Extract the [x, y] coordinate from the center of the cell holding the provided text.  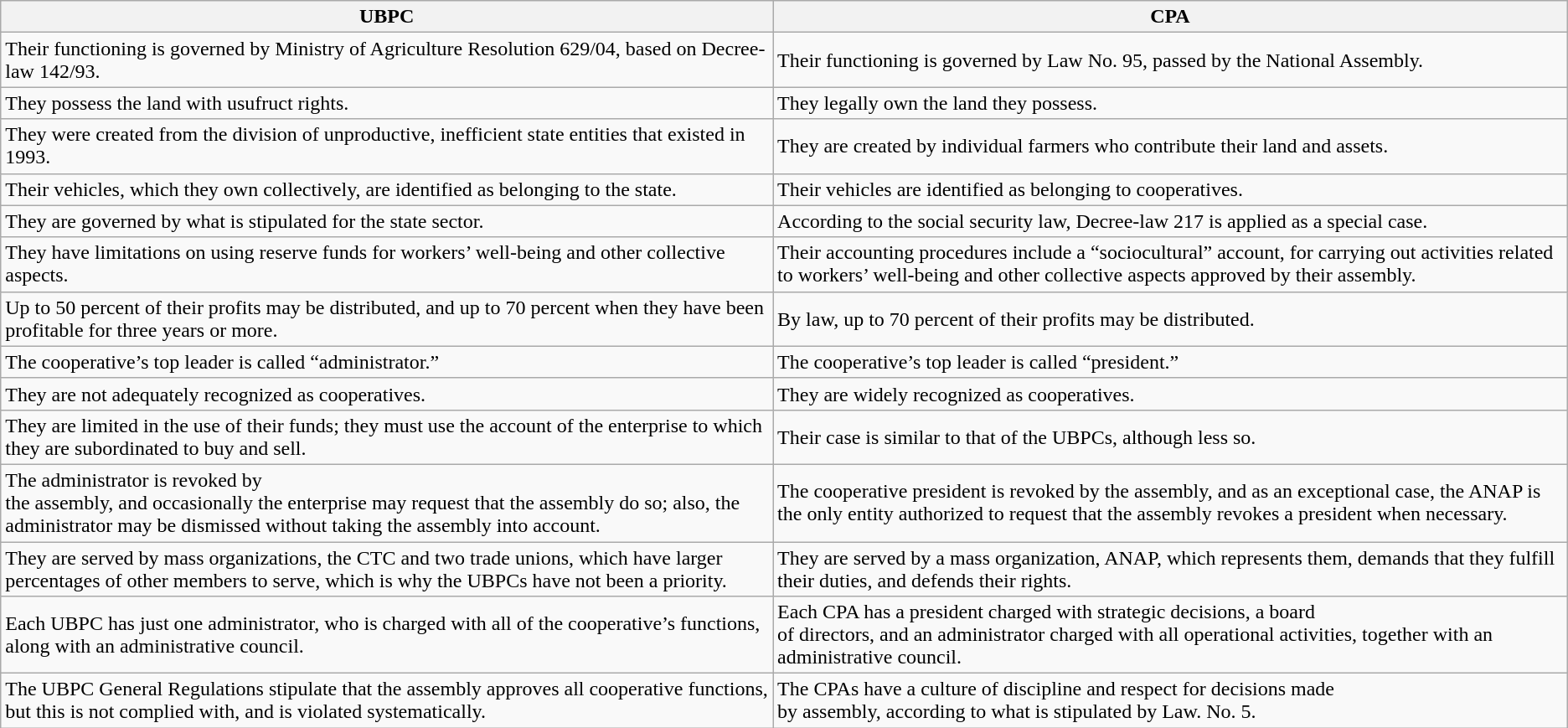
They possess the land with usufruct rights. [387, 103]
They are created by individual farmers who contribute their land and assets. [1171, 146]
They legally own the land they possess. [1171, 103]
They are not adequately recognized as cooperatives. [387, 394]
CPA [1171, 17]
The cooperative’s top leader is called “administrator.” [387, 362]
The CPAs have a culture of discipline and respect for decisions madeby assembly, according to what is stipulated by Law. No. 5. [1171, 700]
Their case is similar to that of the UBPCs, although less so. [1171, 437]
They have limitations on using reserve funds for workers’ well-being and other collective aspects. [387, 265]
Up to 50 percent of their profits may be distributed, and up to 70 percent when they have been profitable for three years or more. [387, 318]
UBPC [387, 17]
Each UBPC has just one administrator, who is charged with all of the cooperative’s functions, along with an administrative council. [387, 635]
Their vehicles are identified as belonging to cooperatives. [1171, 189]
Their vehicles, which they own collectively, are identified as belonging to the state. [387, 189]
They are served by a mass organization, ANAP, which represents them, demands that they fulfill their duties, and defends their rights. [1171, 568]
According to the social security law, Decree-law 217 is applied as a special case. [1171, 221]
They are widely recognized as cooperatives. [1171, 394]
Their functioning is governed by Law No. 95, passed by the National Assembly. [1171, 60]
They are limited in the use of their funds; they must use the account of the enterprise to which they are subordinated to buy and sell. [387, 437]
Their functioning is governed by Ministry of Agriculture Resolution 629/04, based on Decree-law 142/93. [387, 60]
They were created from the division of unproductive, inefficient state entities that existed in 1993. [387, 146]
By law, up to 70 percent of their profits may be distributed. [1171, 318]
They are governed by what is stipulated for the state sector. [387, 221]
The cooperative’s top leader is called “president.” [1171, 362]
